Capture the cell that displays the provided text and extract its (x, y) central coordinate. 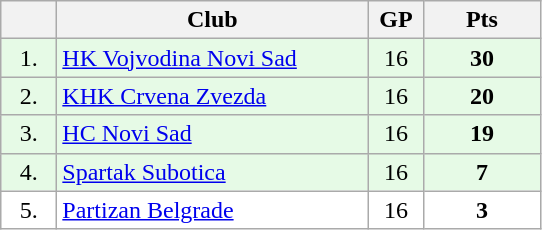
2. (29, 96)
7 (482, 172)
3 (482, 210)
Spartak Subotica (212, 172)
HC Novi Sad (212, 134)
5. (29, 210)
KHK Crvena Zvezda (212, 96)
Club (212, 20)
HK Vojvodina Novi Sad (212, 58)
3. (29, 134)
Partizan Belgrade (212, 210)
GP (396, 20)
30 (482, 58)
19 (482, 134)
1. (29, 58)
20 (482, 96)
Pts (482, 20)
4. (29, 172)
